Output the [X, Y] coordinate of the center of the cell containing the given text.  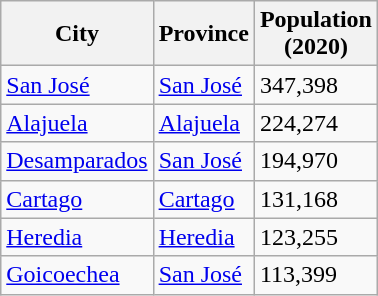
123,255 [316, 237]
224,274 [316, 123]
Province [204, 34]
194,970 [316, 161]
Goicoechea [77, 275]
Population(2020) [316, 34]
113,399 [316, 275]
347,398 [316, 85]
131,168 [316, 199]
City [77, 34]
Desamparados [77, 161]
